Output the (x, y) coordinate of the center of the cell containing the given text.  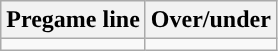
Over/under (210, 20)
Pregame line (74, 20)
